Extract the (x, y) coordinate from the center of the cell holding the provided text.  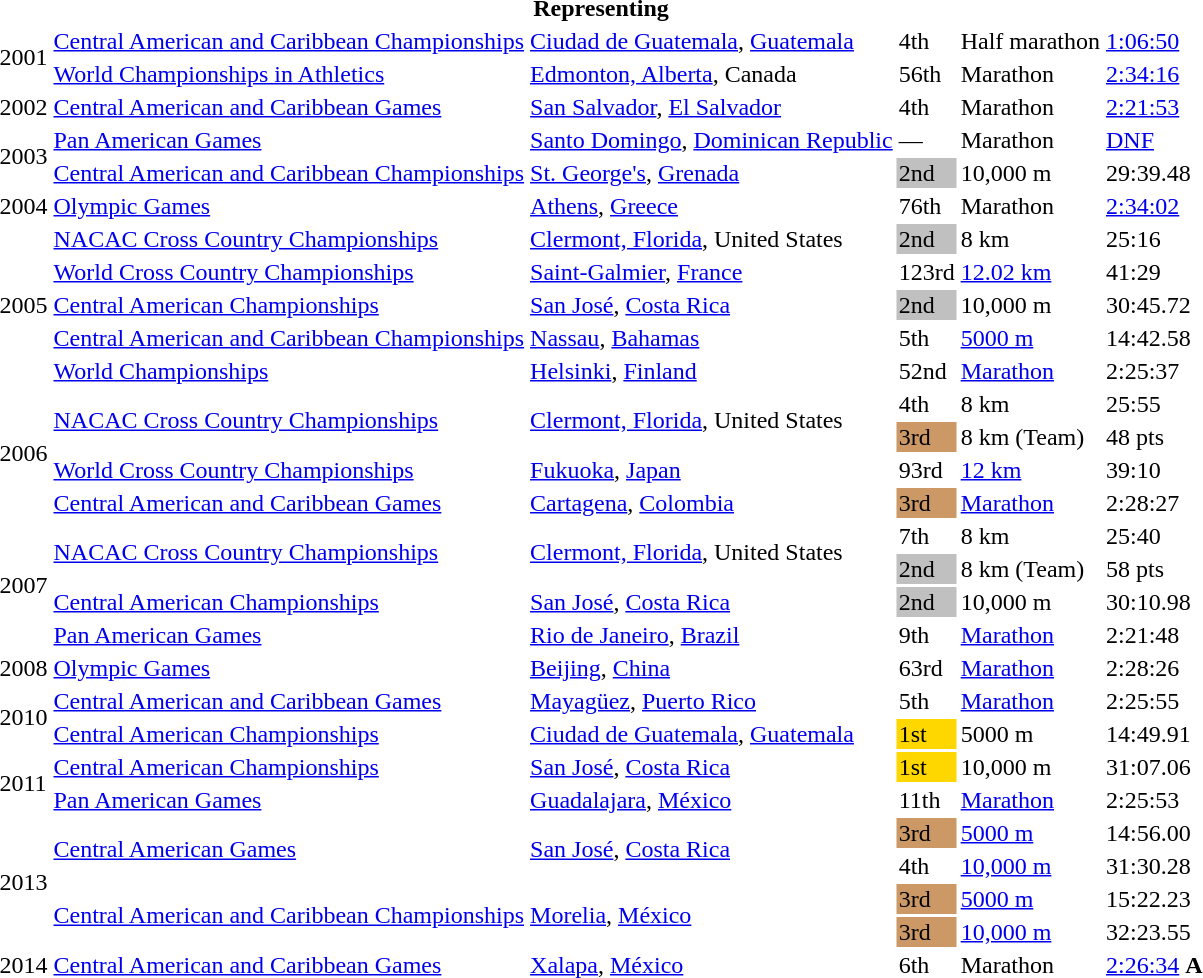
Mayagüez, Puerto Rico (712, 701)
56th (926, 74)
Helsinki, Finland (712, 371)
76th (926, 206)
Nassau, Bahamas (712, 338)
12.02 km (1030, 272)
Rio de Janeiro, Brazil (712, 635)
Beijing, China (712, 668)
Santo Domingo, Dominican Republic (712, 140)
63rd (926, 668)
Saint-Galmier, France (712, 272)
9th (926, 635)
52nd (926, 371)
11th (926, 800)
123rd (926, 272)
7th (926, 536)
Guadalajara, México (712, 800)
Half marathon (1030, 41)
93rd (926, 470)
Cartagena, Colombia (712, 503)
Edmonton, Alberta, Canada (712, 74)
San Salvador, El Salvador (712, 107)
12 km (1030, 470)
World Championships (289, 371)
St. George's, Grenada (712, 173)
Central American Games (289, 850)
World Championships in Athletics (289, 74)
Morelia, México (712, 916)
Athens, Greece (712, 206)
— (926, 140)
Fukuoka, Japan (712, 470)
